From the cell containing the given text, extract its center point as (x, y) coordinate. 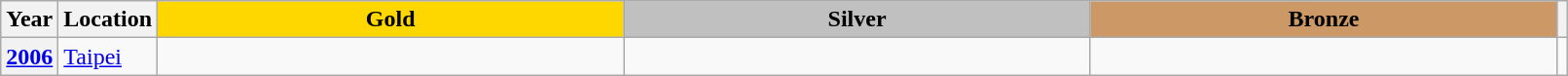
Bronze (1324, 19)
Location (108, 19)
Year (29, 19)
Silver (857, 19)
Gold (391, 19)
2006 (29, 57)
Taipei (108, 57)
